Search for the cell housing the specified text and yield its (X, Y) center coordinate. 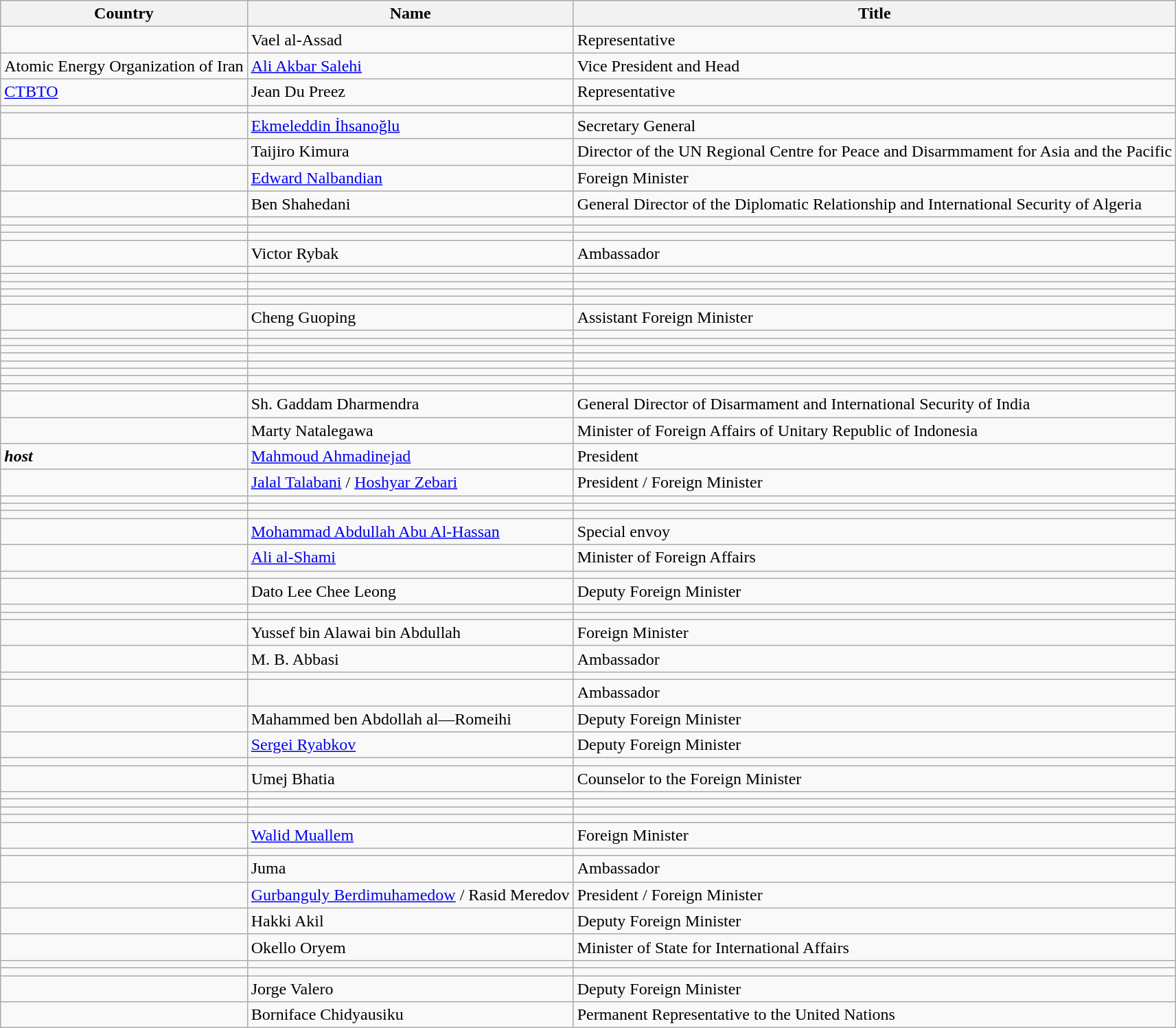
General Director of Disarmament and International Security of India (875, 404)
CTBTO (124, 92)
Mahammed ben Abdollah al—Romeihi (411, 719)
President (875, 457)
Atomic Energy Organization of Iran (124, 66)
Country (124, 14)
M. B. Abbasi (411, 659)
Mahmoud Ahmadinejad (411, 457)
Assistant Foreign Minister (875, 317)
Ali Akbar Salehi (411, 66)
Ekmeleddin İhsanoğlu (411, 126)
Gurbanguly Berdimuhamedow / Rasid Meredov (411, 895)
Special envoy (875, 532)
Sh. Gaddam Dharmendra (411, 404)
Okello Oryem (411, 947)
Taijiro Kimura (411, 152)
Dato Lee Chee Leong (411, 591)
Victor Rybak (411, 253)
Borniface Chidyausiku (411, 1015)
Jean Du Preez (411, 92)
Jalal Talabani / Hoshyar Zebari (411, 483)
Name (411, 14)
Vice President and Head (875, 66)
Title (875, 14)
Ben Shahedani (411, 204)
Sergei Ryabkov (411, 745)
Director of the UN Regional Centre for Peace and Disarmmament for Asia and the Pacific (875, 152)
Vael al-Assad (411, 40)
Secretary General (875, 126)
Juma (411, 869)
Jorge Valero (411, 988)
Minister of Foreign Affairs of Unitary Republic of Indonesia (875, 431)
Mohammad Abdullah Abu Al-Hassan (411, 532)
Walid Muallem (411, 835)
Ali al-Shami (411, 558)
Counselor to the Foreign Minister (875, 779)
host (124, 457)
General Director of the Diplomatic Relationship and International Security of Algeria (875, 204)
Yussef bin Alawai bin Abdullah (411, 632)
Cheng Guoping (411, 317)
Edward Nalbandian (411, 178)
Marty Natalegawa (411, 431)
Minister of Foreign Affairs (875, 558)
Minister of State for International Affairs (875, 947)
Permanent Representative to the United Nations (875, 1015)
Umej Bhatia (411, 779)
Hakki Akil (411, 921)
